From the cell containing the given text, extract its center point as [X, Y] coordinate. 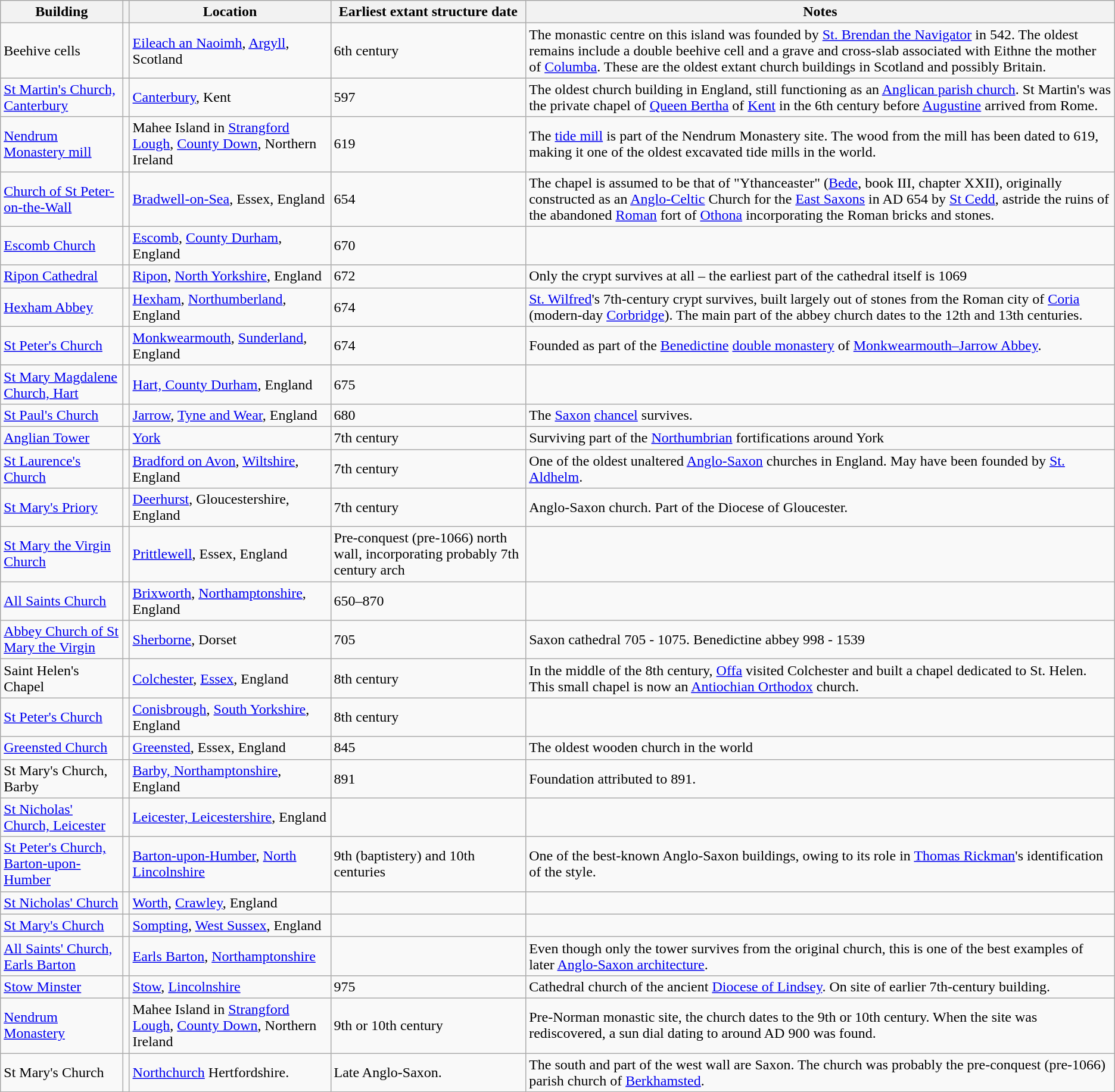
The Saxon chancel survives. [821, 415]
675 [428, 385]
St Laurence's Church [62, 468]
9th or 10th century [428, 1025]
St Nicholas' Church [62, 903]
Location [230, 12]
The south and part of the west wall are Saxon. The church was probably the pre-conquest (pre-1066) parish church of Berkhamsted. [821, 1072]
650–870 [428, 601]
Prittlewell, Essex, England [230, 554]
Foundation attributed to 891. [821, 779]
975 [428, 987]
St Nicholas' Church, Leicester [62, 817]
Escomb Church [62, 245]
Saxon cathedral 705 - 1075. Benedictine abbey 998 - 1539 [821, 639]
St Mary's Church, Barby [62, 779]
Pre-Norman monastic site, the church dates to the 9th or 10th century. When the site was rediscovered, a sun dial dating to around AD 900 was found. [821, 1025]
Sompting, West Sussex, England [230, 925]
Conisbrough, South Yorkshire, England [230, 717]
Late Anglo-Saxon. [428, 1072]
6th century [428, 51]
Greensted, Essex, England [230, 748]
Earls Barton, Northamptonshire [230, 956]
Stow Minster [62, 987]
One of the oldest unaltered Anglo-Saxon churches in England. May have been founded by St. Aldhelm. [821, 468]
Barby, Northamptonshire, England [230, 779]
672 [428, 276]
Building [62, 12]
Anglian Tower [62, 438]
Even though only the tower survives from the original church, this is one of the best examples of later Anglo-Saxon architecture. [821, 956]
891 [428, 779]
Barton-upon-Humber, North Lincolnshire [230, 864]
670 [428, 245]
St Mary the Virgin Church [62, 554]
Hexham Abbey [62, 307]
Beehive cells [62, 51]
St Peter's Church, Barton-upon-Humber [62, 864]
Ripon Cathedral [62, 276]
Nendrum Monastery [62, 1025]
705 [428, 639]
St Martin's Church, Canterbury [62, 98]
York [230, 438]
Worth, Crawley, England [230, 903]
Pre-conquest (pre-1066) north wall, incorporating probably 7th century arch [428, 554]
9th (baptistery) and 10th centuries [428, 864]
Surviving part of the Northumbrian fortifications around York [821, 438]
Leicester, Leicestershire, England [230, 817]
The oldest wooden church in the world [821, 748]
Eileach an Naoimh, Argyll, Scotland [230, 51]
One of the best-known Anglo-Saxon buildings, owing to its role in Thomas Rickman's identification of the style. [821, 864]
Only the crypt survives at all – the earliest part of the cathedral itself is 1069 [821, 276]
654 [428, 199]
Hart, County Durham, England [230, 385]
Colchester, Essex, England [230, 679]
845 [428, 748]
Anglo-Saxon church. Part of the Diocese of Gloucester. [821, 507]
Sherborne, Dorset [230, 639]
Brixworth, Northamptonshire, England [230, 601]
All Saints Church [62, 601]
Northchurch Hertfordshire. [230, 1072]
St Mary Magdalene Church, Hart [62, 385]
Bradford on Avon, Wiltshire, England [230, 468]
Jarrow, Tyne and Wear, England [230, 415]
Abbey Church of St Mary the Virgin [62, 639]
Canterbury, Kent [230, 98]
619 [428, 144]
Hexham, Northumberland, England [230, 307]
St Paul's Church [62, 415]
Cathedral church of the ancient Diocese of Lindsey. On site of earlier 7th-century building. [821, 987]
Nendrum Monastery mill [62, 144]
Saint Helen's Chapel [62, 679]
Stow, Lincolnshire [230, 987]
680 [428, 415]
Notes [821, 12]
St Mary's Priory [62, 507]
Escomb, County Durham, England [230, 245]
Monkwearmouth, Sunderland, England [230, 345]
Earliest extant structure date [428, 12]
Ripon, North Yorkshire, England [230, 276]
All Saints' Church, Earls Barton [62, 956]
Bradwell-on-Sea, Essex, England [230, 199]
597 [428, 98]
Deerhurst, Gloucestershire, England [230, 507]
Founded as part of the Benedictine double monastery of Monkwearmouth–Jarrow Abbey. [821, 345]
Greensted Church [62, 748]
Church of St Peter-on-the-Wall [62, 199]
